Extract the [x, y] coordinate from the center of the cell holding the provided text.  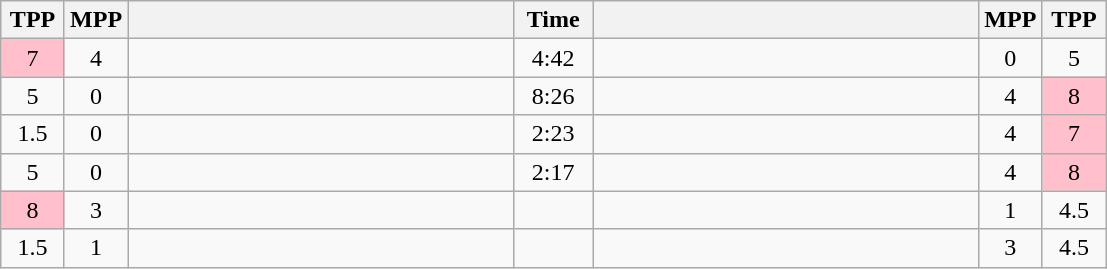
Time [554, 20]
2:23 [554, 134]
2:17 [554, 172]
8:26 [554, 96]
4:42 [554, 58]
